Provide the (X, Y) coordinate of the cell's center where the given text is located.  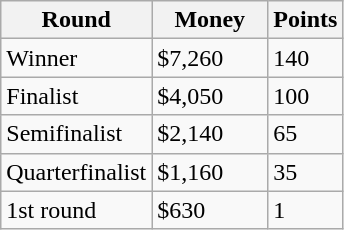
Finalist (76, 96)
Winner (76, 58)
1 (306, 210)
$7,260 (210, 58)
$1,160 (210, 172)
$630 (210, 210)
Points (306, 20)
Semifinalist (76, 134)
35 (306, 172)
$2,140 (210, 134)
1st round (76, 210)
Money (210, 20)
100 (306, 96)
$4,050 (210, 96)
Quarterfinalist (76, 172)
Round (76, 20)
65 (306, 134)
140 (306, 58)
